Capture the cell that displays the provided text and extract its [x, y] central coordinate. 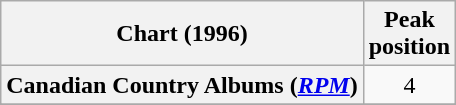
4 [409, 85]
Canadian Country Albums (RPM) [182, 85]
Peakposition [409, 34]
Chart (1996) [182, 34]
